Detect which cell encompasses the target text, then output its (X, Y) center coordinate. 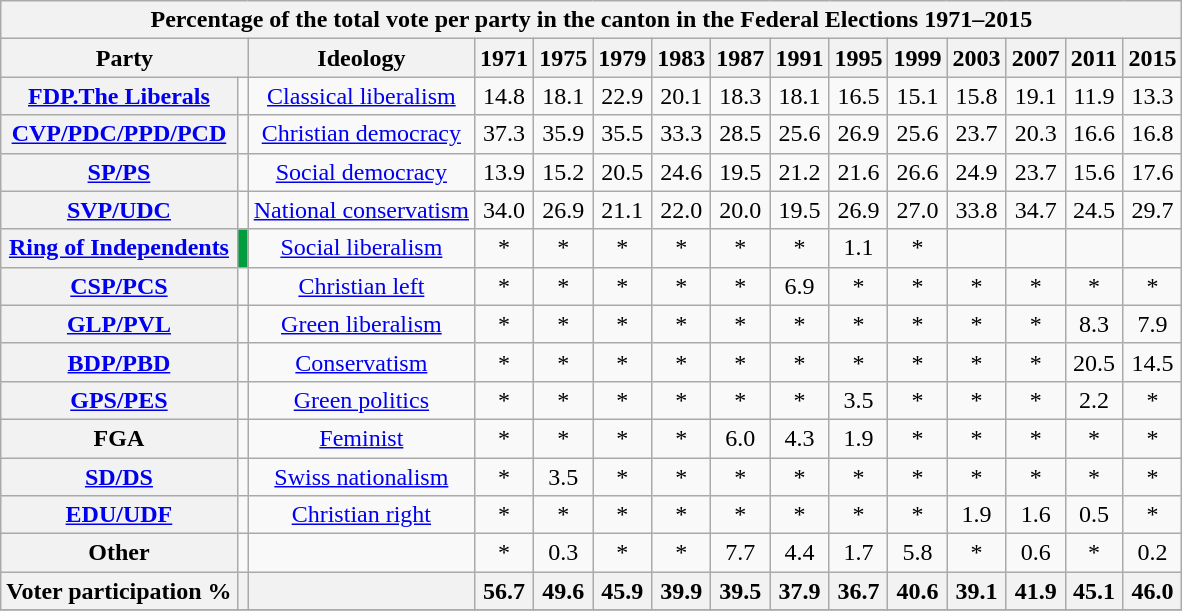
28.5 (740, 134)
13.9 (504, 172)
1971 (504, 58)
34.7 (1036, 210)
GLP/PVL (119, 324)
Conservatism (361, 362)
37.9 (800, 591)
34.0 (504, 210)
1979 (622, 58)
Voter participation % (119, 591)
45.9 (622, 591)
SD/DS (119, 477)
Social liberalism (361, 248)
21.6 (858, 172)
1983 (682, 58)
1987 (740, 58)
17.6 (1152, 172)
Feminist (361, 438)
FGA (119, 438)
4.4 (800, 553)
45.1 (1094, 591)
0.6 (1036, 553)
Percentage of the total vote per party in the canton in the Federal Elections 1971–2015 (592, 20)
GPS/PES (119, 400)
29.7 (1152, 210)
21.1 (622, 210)
15.6 (1094, 172)
Green liberalism (361, 324)
Other (119, 553)
15.1 (918, 96)
EDU/UDF (119, 515)
8.3 (1094, 324)
1975 (564, 58)
1991 (800, 58)
Ideology (361, 58)
16.6 (1094, 134)
1.1 (858, 248)
2015 (1152, 58)
21.2 (800, 172)
41.9 (1036, 591)
Swiss nationalism (361, 477)
15.2 (564, 172)
11.9 (1094, 96)
7.9 (1152, 324)
22.0 (682, 210)
46.0 (1152, 591)
2007 (1036, 58)
BDP/PBD (119, 362)
2011 (1094, 58)
49.6 (564, 591)
39.5 (740, 591)
33.3 (682, 134)
56.7 (504, 591)
1999 (918, 58)
1.6 (1036, 515)
40.6 (918, 591)
26.6 (918, 172)
Christian democracy (361, 134)
33.8 (976, 210)
18.3 (740, 96)
0.5 (1094, 515)
CVP/PDC/PPD/PCD (119, 134)
Party (124, 58)
37.3 (504, 134)
24.6 (682, 172)
16.8 (1152, 134)
22.9 (622, 96)
Christian right (361, 515)
6.9 (800, 286)
20.0 (740, 210)
SP/PS (119, 172)
Christian left (361, 286)
35.5 (622, 134)
2003 (976, 58)
National conservatism (361, 210)
FDP.The Liberals (119, 96)
5.8 (918, 553)
36.7 (858, 591)
35.9 (564, 134)
Ring of Independents (119, 248)
24.5 (1094, 210)
27.0 (918, 210)
14.5 (1152, 362)
6.0 (740, 438)
0.3 (564, 553)
Classical liberalism (361, 96)
24.9 (976, 172)
19.1 (1036, 96)
1995 (858, 58)
7.7 (740, 553)
SVP/UDC (119, 210)
CSP/PCS (119, 286)
39.9 (682, 591)
39.1 (976, 591)
2.2 (1094, 400)
20.3 (1036, 134)
Social democracy (361, 172)
13.3 (1152, 96)
1.7 (858, 553)
0.2 (1152, 553)
20.1 (682, 96)
14.8 (504, 96)
15.8 (976, 96)
16.5 (858, 96)
4.3 (800, 438)
Green politics (361, 400)
